Identify which cell holds the provided text, then report its (x, y) central coordinate. 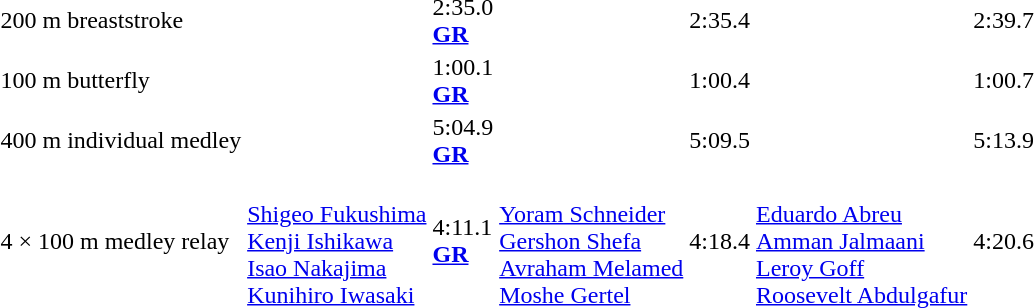
5:09.5 (720, 140)
1:00.4 (720, 80)
5:04.9GR (463, 140)
1:00.1GR (463, 80)
